Locate the cell with the specified text and output its (x, y) center coordinate. 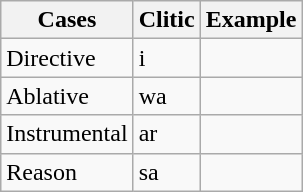
sa (166, 172)
wa (166, 96)
Ablative (67, 96)
Clitic (166, 20)
Instrumental (67, 134)
Example (251, 20)
i (166, 58)
Cases (67, 20)
Reason (67, 172)
ar (166, 134)
Directive (67, 58)
